Capture the cell that displays the provided text and extract its [x, y] central coordinate. 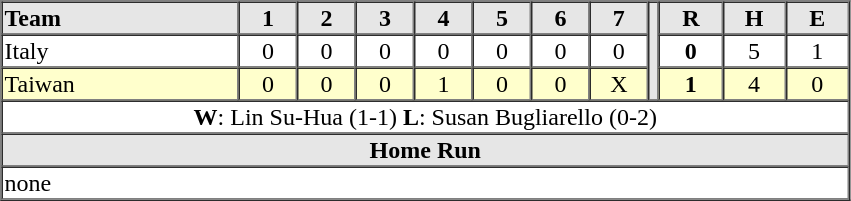
H [754, 18]
6 [560, 18]
E [818, 18]
2 [326, 18]
3 [385, 18]
X [619, 84]
Taiwan [120, 84]
Team [120, 18]
W: Lin Su-Hua (1-1) L: Susan Bugliarello (0-2) [426, 116]
Home Run [426, 150]
none [426, 182]
R [690, 18]
7 [619, 18]
Italy [120, 50]
